Return the [X, Y] coordinate for the center point of the cell that contains the specified text.  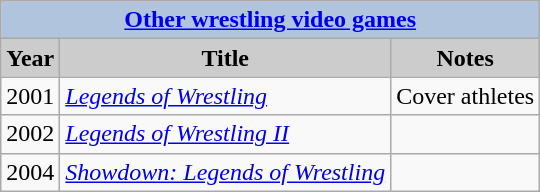
Other wrestling video games [270, 20]
Legends of Wrestling [226, 96]
Year [30, 58]
Showdown: Legends of Wrestling [226, 172]
2004 [30, 172]
Legends of Wrestling II [226, 134]
Title [226, 58]
2001 [30, 96]
Notes [466, 58]
Cover athletes [466, 96]
2002 [30, 134]
